Search for the cell housing the specified text and yield its [x, y] center coordinate. 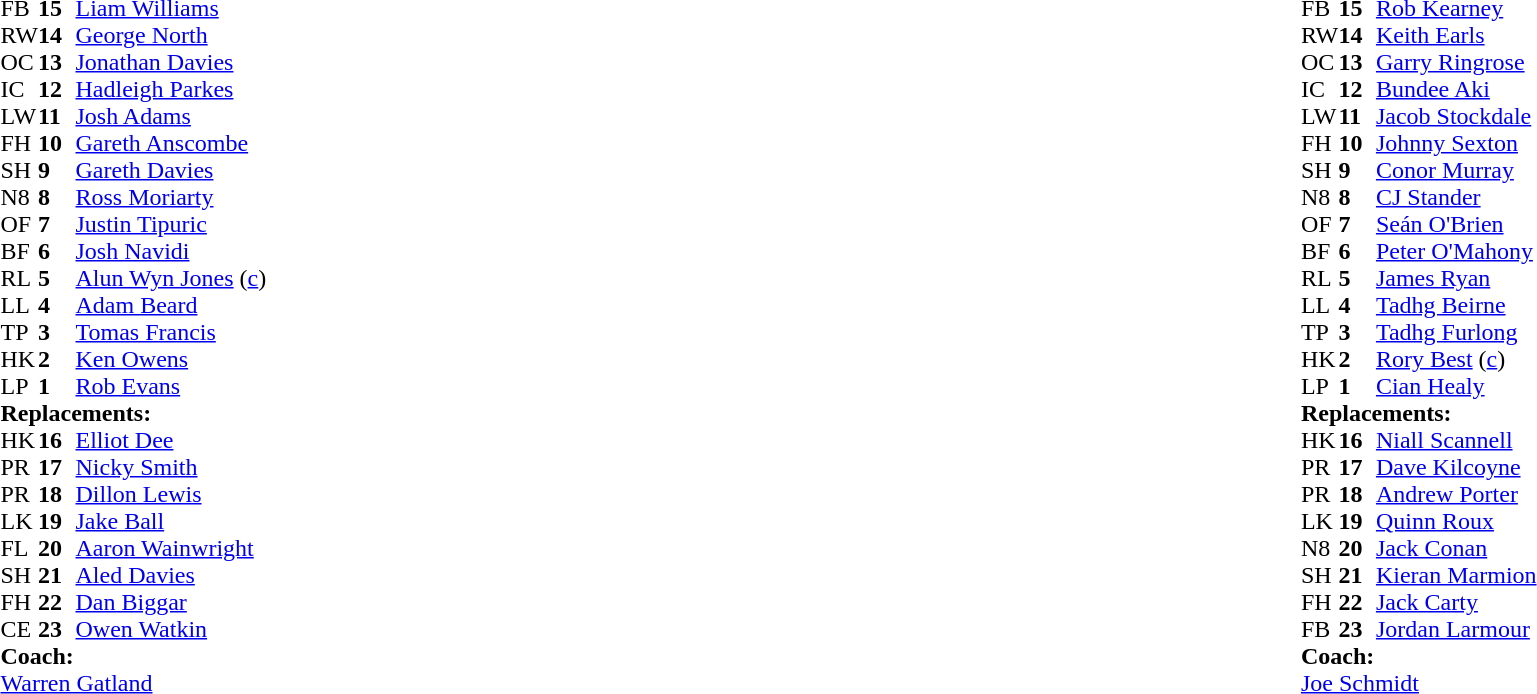
Keith Earls [1456, 36]
Tadhg Furlong [1456, 332]
CJ Stander [1456, 198]
George North [172, 36]
Tadhg Beirne [1456, 306]
FL [19, 548]
Ross Moriarty [172, 198]
FB [1320, 630]
Tomas Francis [172, 332]
Dillon Lewis [172, 494]
Gareth Anscombe [172, 144]
Jake Ball [172, 522]
Niall Scannell [1456, 440]
Josh Adams [172, 116]
Nicky Smith [172, 468]
Johnny Sexton [1456, 144]
James Ryan [1456, 278]
Dave Kilcoyne [1456, 468]
Bundee Aki [1456, 90]
Jack Conan [1456, 548]
Peter O'Mahony [1456, 252]
Adam Beard [172, 306]
Owen Watkin [172, 630]
Garry Ringrose [1456, 62]
Ken Owens [172, 360]
Jordan Larmour [1456, 630]
Kieran Marmion [1456, 576]
Seán O'Brien [1456, 224]
Andrew Porter [1456, 494]
Conor Murray [1456, 170]
Rory Best (c) [1456, 360]
Dan Biggar [172, 602]
CE [19, 630]
Aaron Wainwright [172, 548]
Quinn Roux [1456, 522]
Josh Navidi [172, 252]
Jacob Stockdale [1456, 116]
Jack Carty [1456, 602]
Cian Healy [1456, 386]
Justin Tipuric [172, 224]
Rob Evans [172, 386]
Alun Wyn Jones (c) [172, 278]
Aled Davies [172, 576]
Hadleigh Parkes [172, 90]
Gareth Davies [172, 170]
Jonathan Davies [172, 62]
Elliot Dee [172, 440]
